Output the (X, Y) coordinate of the center of the cell containing the given text.  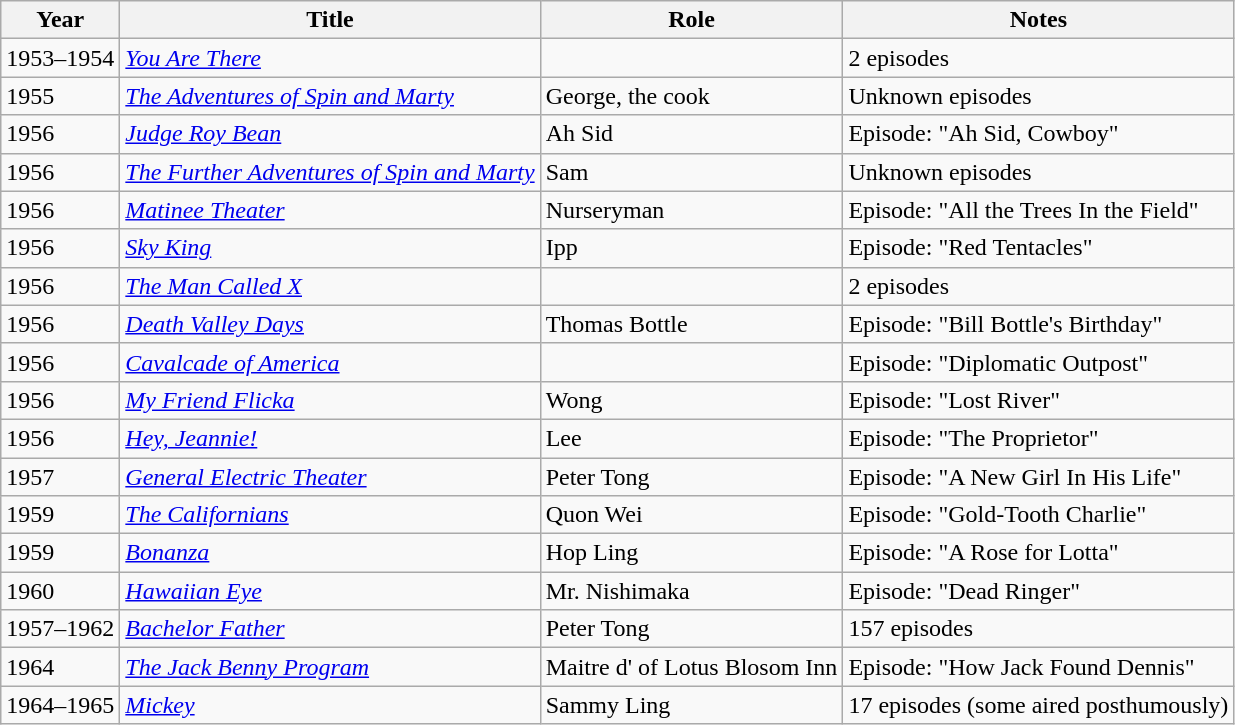
Sammy Ling (692, 705)
Episode: "All the Trees In the Field" (1038, 210)
Notes (1038, 20)
Episode: "The Proprietor" (1038, 438)
Judge Roy Bean (330, 134)
My Friend Flicka (330, 400)
Episode: "How Jack Found Dennis" (1038, 667)
Nurseryman (692, 210)
1955 (60, 96)
The Californians (330, 515)
Mr. Nishimaka (692, 591)
George, the cook (692, 96)
Episode: "Ah Sid, Cowboy" (1038, 134)
Episode: "A New Girl In His Life" (1038, 477)
Episode: "Bill Bottle's Birthday" (1038, 324)
The Adventures of Spin and Marty (330, 96)
Title (330, 20)
1960 (60, 591)
1964 (60, 667)
Episode: "A Rose for Lotta" (1038, 553)
Mickey (330, 705)
Wong (692, 400)
Episode: "Gold-Tooth Charlie" (1038, 515)
Year (60, 20)
Death Valley Days (330, 324)
1957–1962 (60, 629)
The Jack Benny Program (330, 667)
The Further Adventures of Spin and Marty (330, 172)
Maitre d' of Lotus Blosom Inn (692, 667)
Episode: "Diplomatic Outpost" (1038, 362)
Lee (692, 438)
The Man Called X (330, 286)
1953–1954 (60, 58)
Episode: "Dead Ringer" (1038, 591)
Quon Wei (692, 515)
Sam (692, 172)
Episode: "Lost River" (1038, 400)
Cavalcade of America (330, 362)
1964–1965 (60, 705)
Bachelor Father (330, 629)
Sky King (330, 248)
You Are There (330, 58)
Ah Sid (692, 134)
General Electric Theater (330, 477)
157 episodes (1038, 629)
Hey, Jeannie! (330, 438)
17 episodes (some aired posthumously) (1038, 705)
Role (692, 20)
Thomas Bottle (692, 324)
Episode: "Red Tentacles" (1038, 248)
Ipp (692, 248)
1957 (60, 477)
Hawaiian Eye (330, 591)
Matinee Theater (330, 210)
Hop Ling (692, 553)
Bonanza (330, 553)
